Search for the cell housing the specified text and yield its [X, Y] center coordinate. 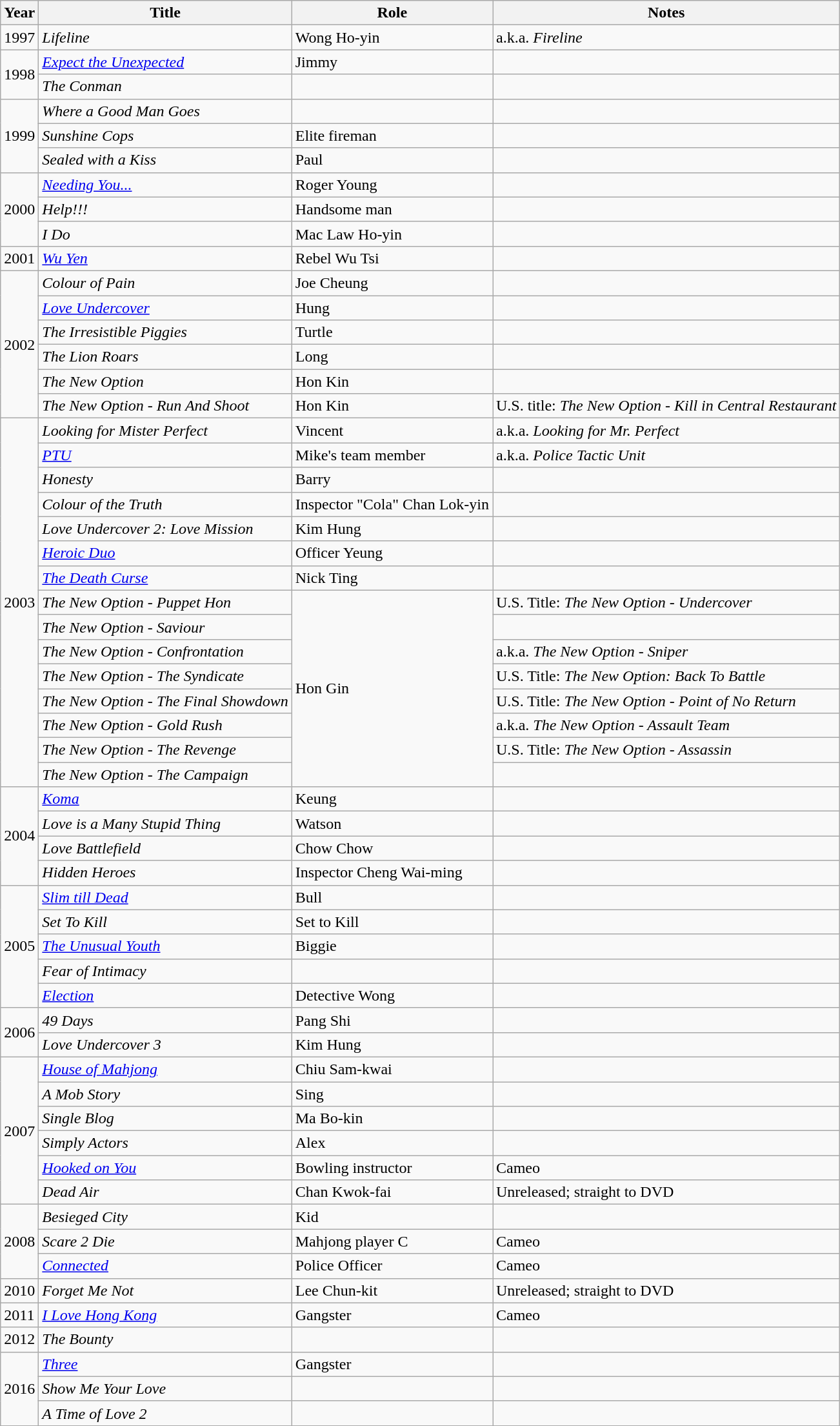
The Death Curse [165, 578]
Nick Ting [392, 578]
Show Me Your Love [165, 1389]
Kid [392, 1217]
Love Undercover 2: Love Mission [165, 529]
2008 [19, 1241]
Police Officer [392, 1266]
2000 [19, 209]
Colour of the Truth [165, 504]
Three [165, 1364]
1999 [19, 136]
Year [19, 13]
Besieged City [165, 1217]
Single Blog [165, 1119]
Sealed with a Kiss [165, 160]
Hidden Heroes [165, 873]
Turtle [392, 332]
The New Option - The Revenge [165, 750]
Set To Kill [165, 922]
Jimmy [392, 62]
a.k.a. The New Option - Assault Team [666, 726]
Ma Bo-kin [392, 1119]
Lee Chun-kit [392, 1290]
The New Option - The Syndicate [165, 676]
Heroic Duo [165, 553]
Colour of Pain [165, 283]
The New Option - The Final Showdown [165, 700]
U.S. Title: The New Option - Undercover [666, 602]
Title [165, 13]
Alex [392, 1143]
The New Option [165, 382]
Scare 2 Die [165, 1241]
The New Option - Puppet Hon [165, 602]
Watson [392, 824]
I Love Hong Kong [165, 1315]
2012 [19, 1339]
A Mob Story [165, 1094]
The New Option - Gold Rush [165, 726]
Vincent [392, 431]
Sing [392, 1094]
Help!!! [165, 209]
a.k.a. Police Tactic Unit [666, 455]
2016 [19, 1389]
U.S. Title: The New Option - Point of No Return [666, 700]
Chiu Sam-kwai [392, 1069]
U.S. Title: The New Option - Assassin [666, 750]
2002 [19, 344]
Chan Kwok-fai [392, 1192]
The New Option - Run And Shoot [165, 406]
Roger Young [392, 185]
Simply Actors [165, 1143]
Love is a Many Stupid Thing [165, 824]
Slim till Dead [165, 897]
2010 [19, 1290]
Hon Gin [392, 688]
a.k.a. The New Option - Sniper [666, 651]
Honesty [165, 480]
Hooked on You [165, 1168]
Handsome man [392, 209]
Inspector Cheng Wai-ming [392, 873]
1997 [19, 37]
Officer Yeung [392, 553]
1998 [19, 74]
The New Option - The Campaign [165, 775]
The Bounty [165, 1339]
Paul [392, 160]
Set to Kill [392, 922]
Love Undercover [165, 308]
Where a Good Man Goes [165, 111]
a.k.a. Looking for Mr. Perfect [666, 431]
The Lion Roars [165, 357]
Long [392, 357]
The Conman [165, 87]
Needing You... [165, 185]
Wong Ho-yin [392, 37]
Mike's team member [392, 455]
Inspector "Cola" Chan Lok-yin [392, 504]
PTU [165, 455]
2004 [19, 836]
Rebel Wu Tsi [392, 258]
Forget Me Not [165, 1290]
Koma [165, 799]
Sunshine Cops [165, 136]
Detective Wong [392, 995]
U.S. Title: The New Option: Back To Battle [666, 676]
The New Option - Saviour [165, 627]
2006 [19, 1032]
Biggie [392, 946]
Election [165, 995]
2001 [19, 258]
Barry [392, 480]
2007 [19, 1130]
a.k.a. Fireline [666, 37]
2003 [19, 603]
Expect the Unexpected [165, 62]
Lifeline [165, 37]
Fear of Intimacy [165, 971]
Love Undercover 3 [165, 1044]
2005 [19, 946]
49 Days [165, 1020]
2011 [19, 1315]
House of Mahjong [165, 1069]
Role [392, 13]
Bull [392, 897]
Mac Law Ho-yin [392, 234]
Keung [392, 799]
Notes [666, 13]
Bowling instructor [392, 1168]
U.S. title: The New Option - Kill in Central Restaurant [666, 406]
The New Option - Confrontation [165, 651]
Joe Cheung [392, 283]
Connected [165, 1266]
The Unusual Youth [165, 946]
Mahjong player C [392, 1241]
A Time of Love 2 [165, 1413]
The Irresistible Piggies [165, 332]
Love Battlefield [165, 848]
Chow Chow [392, 848]
Hung [392, 308]
Dead Air [165, 1192]
Elite fireman [392, 136]
I Do [165, 234]
Pang Shi [392, 1020]
Looking for Mister Perfect [165, 431]
Wu Yen [165, 258]
